Capture the cell that displays the provided text and extract its (x, y) central coordinate. 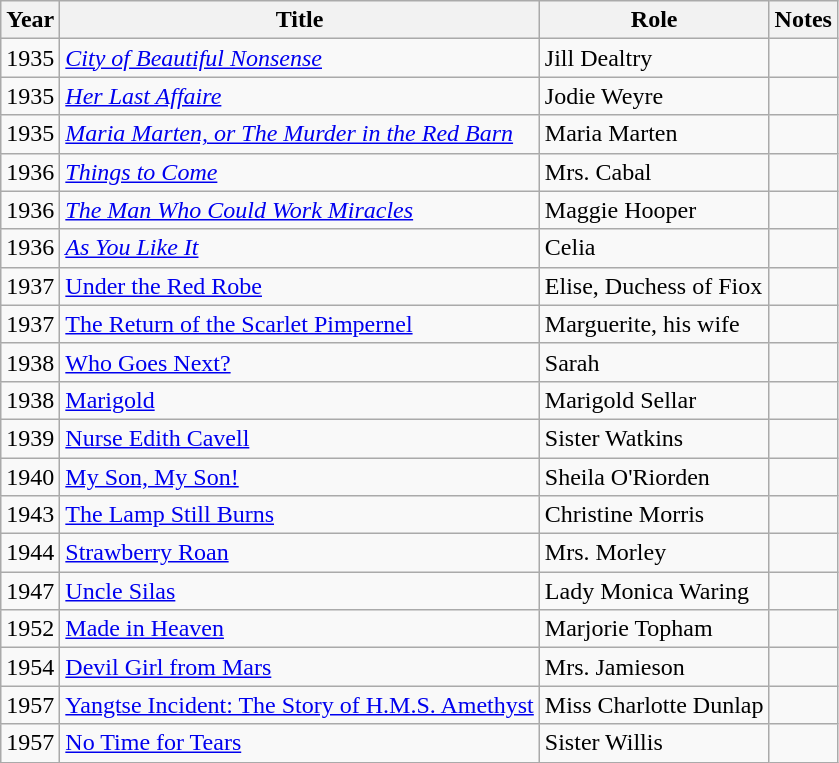
Marigold (300, 400)
Devil Girl from Mars (300, 667)
City of Beautiful Nonsense (300, 58)
Things to Come (300, 172)
Sister Watkins (654, 438)
Celia (654, 248)
Mrs. Morley (654, 553)
Mrs. Jamieson (654, 667)
1954 (30, 667)
The Lamp Still Burns (300, 515)
Yangtse Incident: The Story of H.M.S. Amethyst (300, 705)
My Son, My Son! (300, 477)
Who Goes Next? (300, 362)
1939 (30, 438)
As You Like It (300, 248)
Marguerite, his wife (654, 324)
1944 (30, 553)
1943 (30, 515)
Jill Dealtry (654, 58)
1947 (30, 591)
Maria Marten, or The Murder in the Red Barn (300, 134)
Maria Marten (654, 134)
Under the Red Robe (300, 286)
Made in Heaven (300, 629)
Nurse Edith Cavell (300, 438)
Sheila O'Riorden (654, 477)
Strawberry Roan (300, 553)
The Return of the Scarlet Pimpernel (300, 324)
Christine Morris (654, 515)
The Man Who Could Work Miracles (300, 210)
Mrs. Cabal (654, 172)
Sister Willis (654, 743)
Her Last Affaire (300, 96)
Maggie Hooper (654, 210)
No Time for Tears (300, 743)
Uncle Silas (300, 591)
Notes (803, 20)
Marigold Sellar (654, 400)
Sarah (654, 362)
Miss Charlotte Dunlap (654, 705)
Elise, Duchess of Fiox (654, 286)
Title (300, 20)
Year (30, 20)
1940 (30, 477)
Jodie Weyre (654, 96)
1952 (30, 629)
Role (654, 20)
Marjorie Topham (654, 629)
Lady Monica Waring (654, 591)
